For the text-containing cell, return its midpoint in (X, Y) coordinate format. 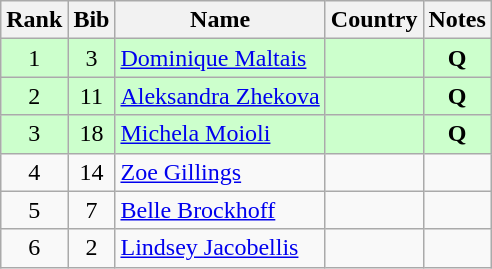
Name (220, 20)
11 (92, 96)
Lindsey Jacobellis (220, 248)
Country (374, 20)
Bib (92, 20)
18 (92, 134)
5 (34, 210)
6 (34, 248)
Zoe Gillings (220, 172)
1 (34, 58)
Rank (34, 20)
14 (92, 172)
Notes (457, 20)
Michela Moioli (220, 134)
Belle Brockhoff (220, 210)
Aleksandra Zhekova (220, 96)
4 (34, 172)
7 (92, 210)
Dominique Maltais (220, 58)
